Locate the cell with the specified text and output its [X, Y] center coordinate. 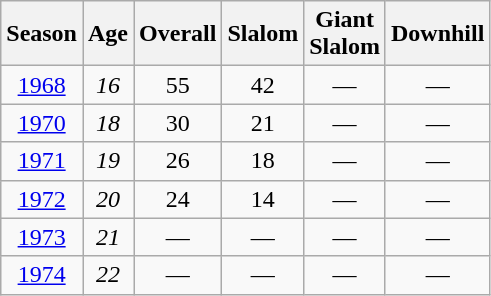
22 [108, 275]
1970 [42, 123]
24 [178, 199]
1968 [42, 85]
Downhill [437, 34]
Slalom [263, 34]
30 [178, 123]
14 [263, 199]
Season [42, 34]
19 [108, 161]
42 [263, 85]
55 [178, 85]
1971 [42, 161]
Overall [178, 34]
Age [108, 34]
20 [108, 199]
26 [178, 161]
1974 [42, 275]
1972 [42, 199]
16 [108, 85]
GiantSlalom [345, 34]
1973 [42, 237]
